Extract the (x, y) coordinate from the center of the cell holding the provided text.  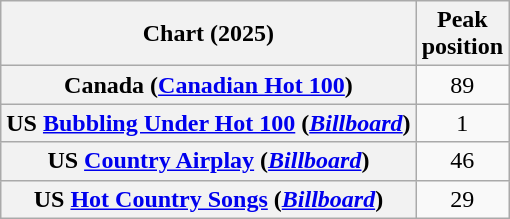
29 (462, 199)
46 (462, 161)
US Bubbling Under Hot 100 (Billboard) (208, 123)
1 (462, 123)
89 (462, 85)
Peakposition (462, 34)
Chart (2025) (208, 34)
Canada (Canadian Hot 100) (208, 85)
US Country Airplay (Billboard) (208, 161)
US Hot Country Songs (Billboard) (208, 199)
